Return the [X, Y] coordinate for the center point of the cell that contains the specified text.  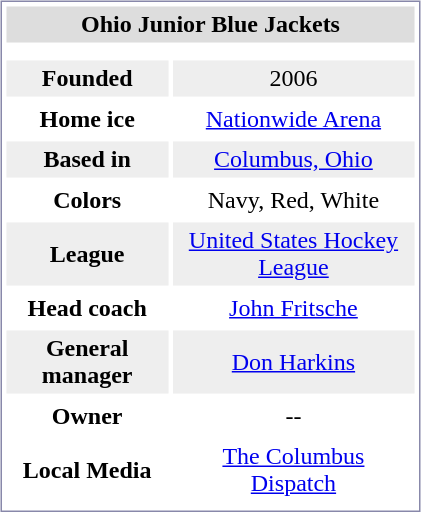
Ohio Junior Blue Jackets [210, 24]
Based in [86, 160]
Don Harkins [293, 362]
Founded [86, 78]
Colors [86, 200]
General manager [86, 362]
-- [293, 416]
Nationwide Arena [293, 119]
Local Media [86, 470]
Columbus, Ohio [293, 160]
John Fritsche [293, 308]
Owner [86, 416]
Home ice [86, 119]
The Columbus Dispatch [293, 470]
2006 [293, 78]
League [86, 254]
Navy, Red, White [293, 200]
Head coach [86, 308]
United States Hockey League [293, 254]
